From the cell containing the given text, extract its center point as [X, Y] coordinate. 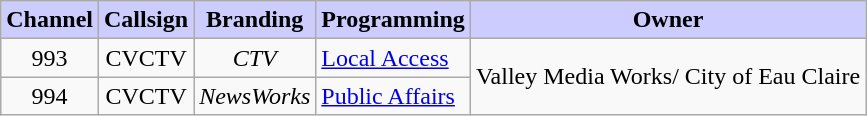
Branding [255, 20]
Valley Media Works/ City of Eau Claire [668, 77]
Programming [394, 20]
CTV [255, 58]
NewsWorks [255, 96]
Local Access [394, 58]
Callsign [146, 20]
Owner [668, 20]
Channel [50, 20]
Public Affairs [394, 96]
994 [50, 96]
993 [50, 58]
